Identify which cell holds the provided text, then report its (x, y) central coordinate. 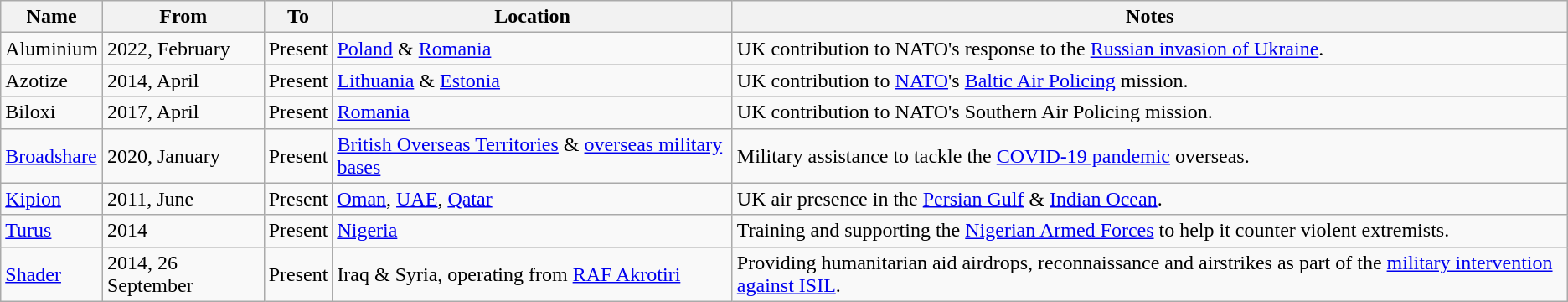
Providing humanitarian aid airdrops, reconnaissance and airstrikes as part of the military intervention against ISIL. (1149, 273)
UK contribution to NATO's Baltic Air Policing mission. (1149, 81)
Oman, UAE, Qatar (533, 199)
From (183, 17)
Notes (1149, 17)
2014, 26 September (183, 273)
2014, April (183, 81)
Lithuania & Estonia (533, 81)
2020, January (183, 156)
Biloxi (52, 112)
Training and supporting the Nigerian Armed Forces to help it counter violent extremists. (1149, 231)
UK contribution to NATO's Southern Air Policing mission. (1149, 112)
Turus (52, 231)
Iraq & Syria, operating from RAF Akrotiri (533, 273)
UK contribution to NATO's response to the Russian invasion of Ukraine. (1149, 49)
Shader (52, 273)
British Overseas Territories & overseas military bases (533, 156)
Military assistance to tackle the COVID-19 pandemic overseas. (1149, 156)
Poland & Romania (533, 49)
2017, April (183, 112)
Azotize (52, 81)
Name (52, 17)
Nigeria (533, 231)
Broadshare (52, 156)
To (298, 17)
2022, February (183, 49)
Location (533, 17)
UK air presence in the Persian Gulf & Indian Ocean. (1149, 199)
2014 (183, 231)
2011, June (183, 199)
Kipion (52, 199)
Romania (533, 112)
Aluminium (52, 49)
